Return the (x, y) coordinate for the center point of the cell that contains the specified text.  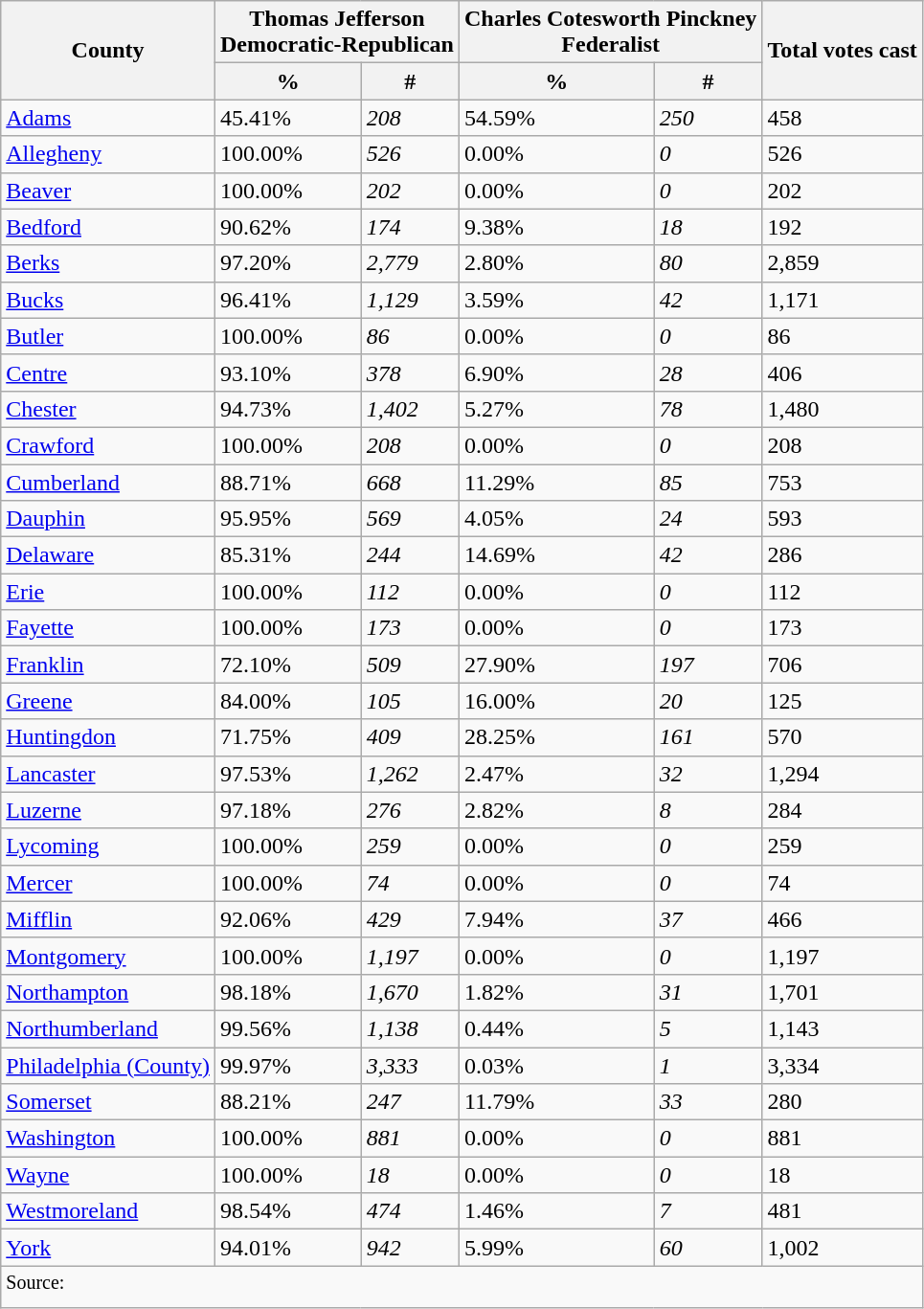
Somerset (108, 1102)
Charles Cotesworth PinckneyFederalist (610, 33)
Total votes cast (843, 50)
98.18% (287, 992)
33 (709, 1102)
72.10% (287, 665)
2,779 (410, 263)
276 (410, 810)
4.05% (556, 519)
60 (709, 1248)
668 (410, 482)
1.46% (556, 1211)
Thomas JeffersonDemocratic-Republican (337, 33)
1,129 (410, 300)
1,262 (410, 774)
1,171 (843, 300)
54.59% (556, 118)
97.20% (287, 263)
753 (843, 482)
Fayette (108, 628)
280 (843, 1102)
93.10% (287, 372)
45.41% (287, 118)
1 (709, 1066)
16.00% (556, 701)
97.53% (287, 774)
161 (709, 737)
78 (709, 409)
2.47% (556, 774)
197 (709, 665)
37 (709, 919)
Huntingdon (108, 737)
2,859 (843, 263)
247 (410, 1102)
5 (709, 1028)
Allegheny (108, 154)
28 (709, 372)
8 (709, 810)
3.59% (556, 300)
3,334 (843, 1066)
Dauphin (108, 519)
6.90% (556, 372)
Chester (108, 409)
1,002 (843, 1248)
Erie (108, 592)
1,143 (843, 1028)
192 (843, 227)
378 (410, 372)
94.01% (287, 1248)
1,480 (843, 409)
98.54% (287, 1211)
Westmoreland (108, 1211)
90.62% (287, 227)
11.79% (556, 1102)
0.03% (556, 1066)
458 (843, 118)
570 (843, 737)
85 (709, 482)
1,701 (843, 992)
Washington (108, 1139)
7.94% (556, 919)
Crawford (108, 445)
Philadelphia (County) (108, 1066)
Berks (108, 263)
174 (410, 227)
Mifflin (108, 919)
1,294 (843, 774)
5.99% (556, 1248)
509 (410, 665)
95.95% (287, 519)
York (108, 1248)
31 (709, 992)
284 (843, 810)
Franklin (108, 665)
Mercer (108, 883)
2.80% (556, 263)
9.38% (556, 227)
1,402 (410, 409)
88.71% (287, 482)
1,138 (410, 1028)
706 (843, 665)
Wayne (108, 1175)
474 (410, 1211)
27.90% (556, 665)
28.25% (556, 737)
Beaver (108, 191)
99.97% (287, 1066)
County (108, 50)
1.82% (556, 992)
92.06% (287, 919)
406 (843, 372)
593 (843, 519)
125 (843, 701)
466 (843, 919)
80 (709, 263)
14.69% (556, 555)
Northumberland (108, 1028)
942 (410, 1248)
Adams (108, 118)
250 (709, 118)
2.82% (556, 810)
94.73% (287, 409)
Greene (108, 701)
569 (410, 519)
32 (709, 774)
Lycoming (108, 846)
409 (410, 737)
Bedford (108, 227)
286 (843, 555)
3,333 (410, 1066)
84.00% (287, 701)
105 (410, 701)
Centre (108, 372)
244 (410, 555)
99.56% (287, 1028)
20 (709, 701)
24 (709, 519)
88.21% (287, 1102)
Luzerne (108, 810)
0.44% (556, 1028)
1,670 (410, 992)
Montgomery (108, 956)
Butler (108, 336)
85.31% (287, 555)
Lancaster (108, 774)
Bucks (108, 300)
429 (410, 919)
Source: (462, 1287)
Northampton (108, 992)
7 (709, 1211)
71.75% (287, 737)
5.27% (556, 409)
11.29% (556, 482)
Delaware (108, 555)
97.18% (287, 810)
Cumberland (108, 482)
481 (843, 1211)
96.41% (287, 300)
